Pinpoint the cell where the given text exists, returning its (X, Y) midpoint coordinate. 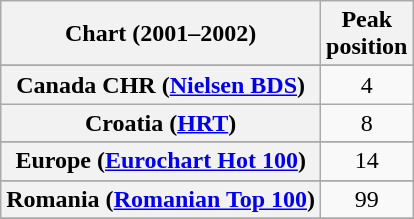
Peakposition (367, 34)
Romania (Romanian Top 100) (161, 199)
Chart (2001–2002) (161, 34)
Europe (Eurochart Hot 100) (161, 161)
8 (367, 123)
Croatia (HRT) (161, 123)
Canada CHR (Nielsen BDS) (161, 85)
14 (367, 161)
4 (367, 85)
99 (367, 199)
